Capture the cell that displays the provided text and extract its (X, Y) central coordinate. 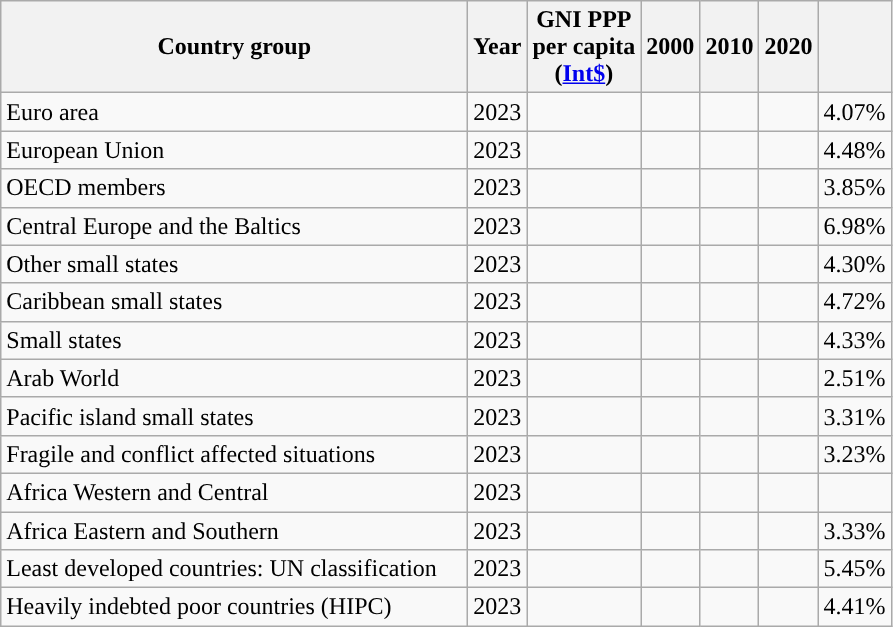
5.45% (854, 569)
2020 (788, 47)
Pacific island small states (234, 416)
2000 (670, 47)
4.30% (854, 264)
GNI PPPper capita(Int$) (584, 47)
4.72% (854, 302)
Least developed countries: UN classification (234, 569)
Africa Western and Central (234, 492)
Other small states (234, 264)
Caribbean small states (234, 302)
4.33% (854, 340)
European Union (234, 150)
Small states (234, 340)
4.07% (854, 112)
Africa Eastern and Southern (234, 531)
3.33% (854, 531)
2010 (730, 47)
Country group (234, 47)
OECD members (234, 188)
Fragile and conflict affected situations (234, 454)
Euro area (234, 112)
2.51% (854, 378)
Year (498, 47)
4.48% (854, 150)
Arab World (234, 378)
3.23% (854, 454)
4.41% (854, 607)
6.98% (854, 226)
Heavily indebted poor countries (HIPC) (234, 607)
3.31% (854, 416)
Central Europe and the Baltics (234, 226)
3.85% (854, 188)
